From the cell containing the given text, extract its center point as (X, Y) coordinate. 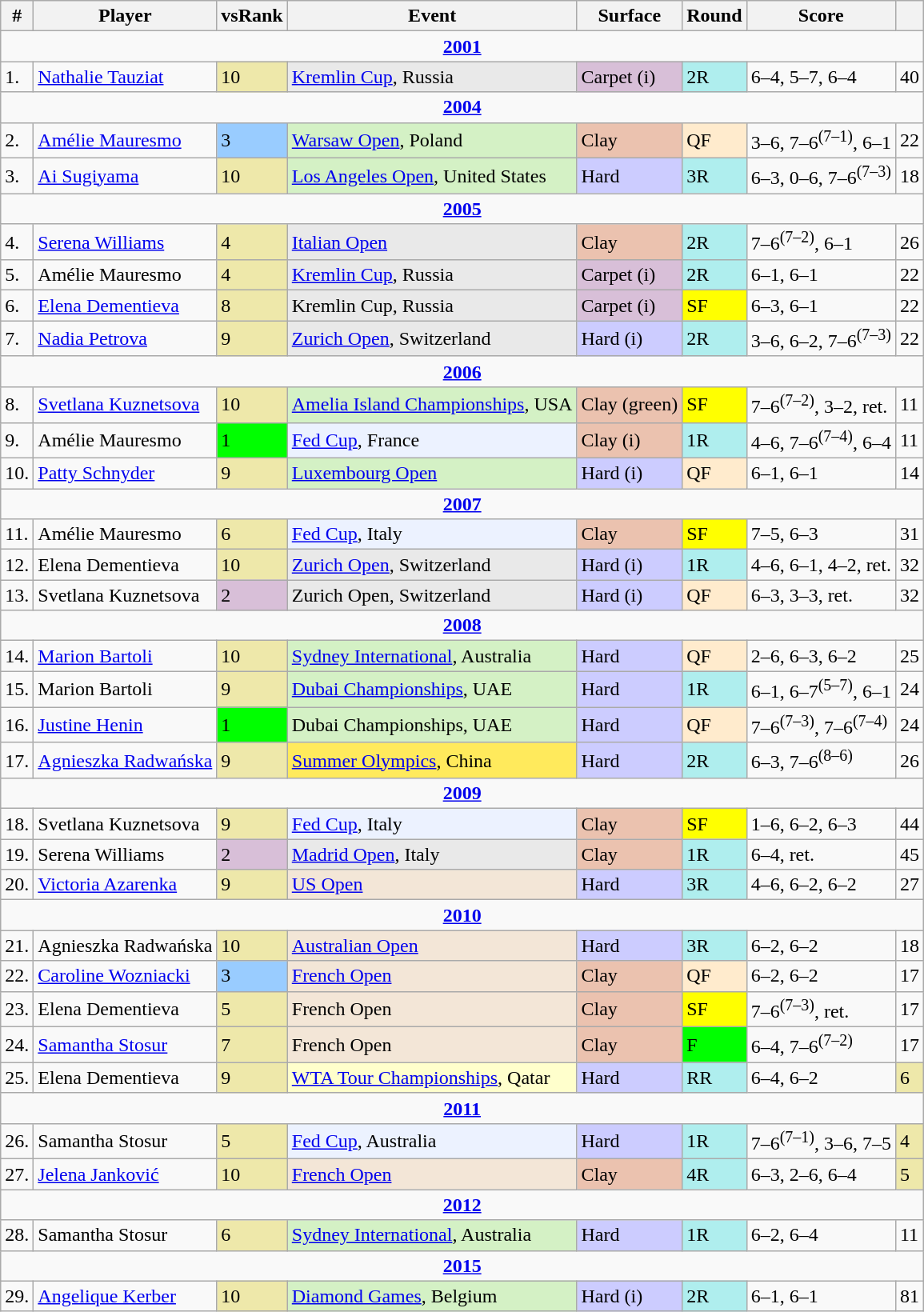
Diamond Games, Belgium (432, 1296)
7–5, 6–3 (821, 534)
2015 (462, 1266)
2012 (462, 1205)
7. (18, 339)
7–6(7–1), 3–6, 7–5 (821, 1141)
6–3, 6–1 (821, 306)
21. (18, 946)
25 (909, 656)
24. (18, 1045)
2005 (462, 209)
27. (18, 1174)
81 (909, 1296)
7–6(7–3), 7–6(7–4) (821, 725)
6–3, 0–6, 7–6(7–3) (821, 176)
6–1, 6–7(5–7), 6–1 (821, 690)
Event (432, 16)
Jelena Janković (125, 1174)
Caroline Wozniacki (125, 976)
Australian Open (432, 946)
3. (18, 176)
Fed Cup, France (432, 440)
Clay (green) (630, 405)
13. (18, 595)
Round (714, 16)
2009 (462, 794)
44 (909, 824)
4–6, 6–2, 6–2 (821, 885)
8 (252, 306)
Amelia Island Championships, USA (432, 405)
2. (18, 141)
Nadia Petrova (125, 339)
Surface (630, 16)
Justine Henin (125, 725)
Italian Open (432, 242)
14 (909, 474)
19. (18, 854)
26. (18, 1141)
7–6(7–3), ret. (821, 1010)
Nathalie Tauziat (125, 77)
18. (18, 824)
20. (18, 885)
US Open (432, 885)
Fed Cup, Australia (432, 1141)
1–6, 6–2, 6–3 (821, 824)
Los Angeles Open, United States (432, 176)
22. (18, 976)
4R (714, 1174)
2001 (462, 46)
4. (18, 242)
Patty Schnyder (125, 474)
# (18, 16)
6–4, 6–2 (821, 1078)
2–6, 6–3, 6–2 (821, 656)
31 (909, 534)
6–4, 7–6(7–2) (821, 1045)
2006 (462, 371)
2008 (462, 626)
5. (18, 275)
3–6, 7–6(7–1), 6–1 (821, 141)
45 (909, 854)
Warsaw Open, Poland (432, 141)
WTA Tour Championships, Qatar (432, 1078)
28. (18, 1235)
9. (18, 440)
16. (18, 725)
14. (18, 656)
2004 (462, 107)
2010 (462, 915)
7 (252, 1045)
F (714, 1045)
6–3, 7–6(8–6) (821, 760)
Player (125, 16)
3–6, 6–2, 7–6(7–3) (821, 339)
6–3, 3–3, ret. (821, 595)
7–6(7–2), 6–1 (821, 242)
Score (821, 16)
Luxembourg Open (432, 474)
40 (909, 77)
Clay (i) (630, 440)
6–2, 6–4 (821, 1235)
2007 (462, 504)
12. (18, 565)
RR (714, 1078)
6–3, 2–6, 6–4 (821, 1174)
4–6, 7–6(7–4), 6–4 (821, 440)
11. (18, 534)
Madrid Open, Italy (432, 854)
10. (18, 474)
1. (18, 77)
23. (18, 1010)
6–4, 5–7, 6–4 (821, 77)
4–6, 6–1, 4–2, ret. (821, 565)
6. (18, 306)
7–6(7–2), 3–2, ret. (821, 405)
Angelique Kerber (125, 1296)
Victoria Azarenka (125, 885)
6–4, ret. (821, 854)
Summer Olympics, China (432, 760)
27 (909, 885)
17. (18, 760)
8. (18, 405)
15. (18, 690)
29. (18, 1296)
25. (18, 1078)
2011 (462, 1108)
Ai Sugiyama (125, 176)
vsRank (252, 16)
